Determine the (x, y) coordinate at the center of the cell enclosing the given text.  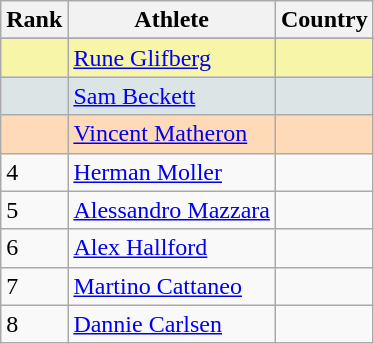
7 (34, 286)
Martino Cattaneo (172, 286)
Vincent Matheron (172, 134)
Herman Moller (172, 172)
Rank (34, 20)
Alex Hallford (172, 248)
Alessandro Mazzara (172, 210)
Country (324, 20)
Sam Beckett (172, 96)
Athlete (172, 20)
Dannie Carlsen (172, 324)
4 (34, 172)
6 (34, 248)
8 (34, 324)
5 (34, 210)
Rune Glifberg (172, 58)
